Scan for the cell matching the given text and deliver its [x, y] coordinate at center. 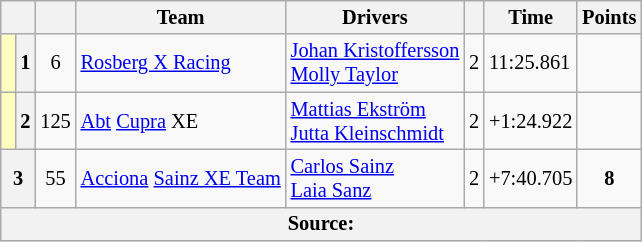
+1:24.922 [530, 121]
3 [18, 178]
Team [181, 17]
Johan Kristoffersson Molly Taylor [376, 63]
Drivers [376, 17]
Mattias Ekström Jutta Kleinschmidt [376, 121]
Rosberg X Racing [181, 63]
125 [55, 121]
Abt Cupra XE [181, 121]
55 [55, 178]
Source: [321, 224]
8 [609, 178]
Time [530, 17]
+7:40.705 [530, 178]
Points [609, 17]
Acciona Sainz XE Team [181, 178]
1 [26, 63]
11:25.861 [530, 63]
6 [55, 63]
Carlos Sainz Laia Sanz [376, 178]
